Find where the given text appears and provide that cell's center as [X, Y] coordinate. 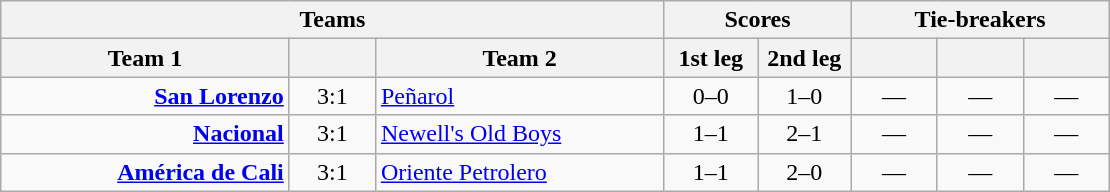
Oriente Petrolero [520, 172]
0–0 [711, 96]
Teams [332, 20]
2–1 [805, 134]
Newell's Old Boys [520, 134]
2–0 [805, 172]
Scores [758, 20]
Tie-breakers [980, 20]
Nacional [146, 134]
1st leg [711, 58]
América de Cali [146, 172]
San Lorenzo [146, 96]
Team 2 [520, 58]
Team 1 [146, 58]
2nd leg [805, 58]
Peñarol [520, 96]
1–0 [805, 96]
